Find where the given text appears and provide that cell's center as (X, Y) coordinate. 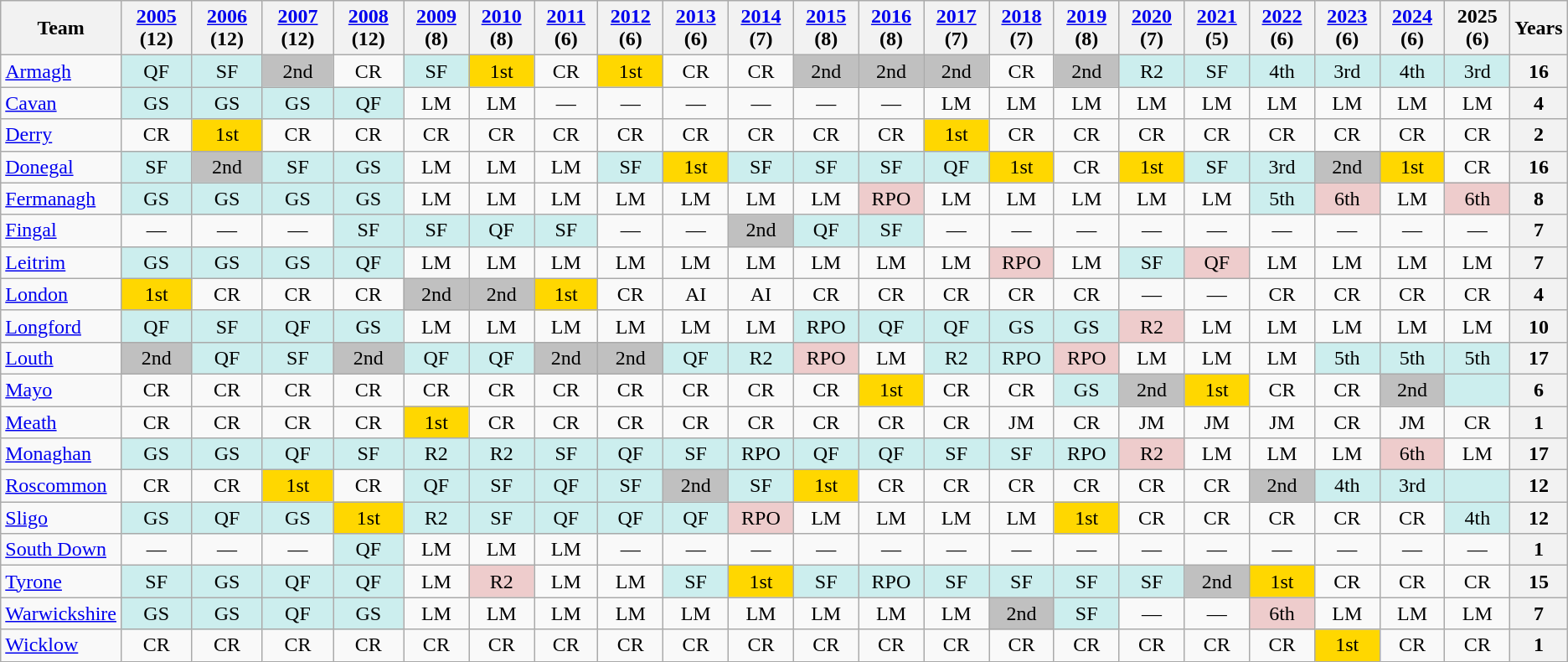
2021 (5) (1217, 28)
2005 (12) (156, 28)
2014 (7) (761, 28)
2020 (7) (1152, 28)
Mayo (61, 390)
2011 (6) (566, 28)
2007 (12) (297, 28)
2009 (8) (436, 28)
Armagh (61, 71)
2013 (6) (696, 28)
2012 (6) (631, 28)
Wicklow (61, 645)
Tyrone (61, 582)
Louth (61, 358)
Monaghan (61, 454)
Donegal (61, 167)
2006 (12) (227, 28)
8 (1540, 199)
Meath (61, 422)
Warwickshire (61, 613)
South Down (61, 550)
2025 (6) (1478, 28)
15 (1540, 582)
10 (1540, 326)
2015 (8) (826, 28)
Leitrim (61, 262)
Roscommon (61, 486)
Team (61, 28)
2008 (12) (369, 28)
Fermanagh (61, 199)
2022 (6) (1282, 28)
Derry (61, 135)
Sligo (61, 518)
Years (1540, 28)
2010 (8) (502, 28)
6 (1540, 390)
2016 (8) (891, 28)
London (61, 294)
2023 (6) (1347, 28)
Cavan (61, 103)
Longford (61, 326)
2024 (6) (1412, 28)
2 (1540, 135)
Fingal (61, 230)
2017 (7) (957, 28)
2018 (7) (1022, 28)
2019 (8) (1086, 28)
